For the text-containing cell, return its midpoint in [X, Y] coordinate format. 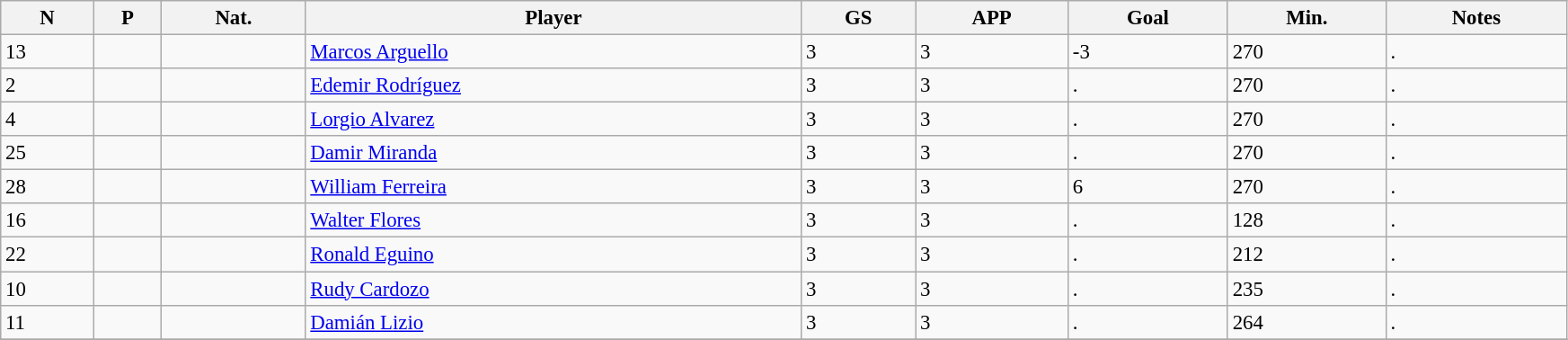
11 [47, 322]
GS [859, 18]
4 [47, 120]
16 [47, 220]
Min. [1307, 18]
212 [1307, 255]
Rudy Cardozo [554, 289]
Player [554, 18]
Edemir Rodríguez [554, 85]
13 [47, 52]
10 [47, 289]
-3 [1148, 52]
Goal [1148, 18]
William Ferreira [554, 187]
Lorgio Alvarez [554, 120]
128 [1307, 220]
2 [47, 85]
28 [47, 187]
N [47, 18]
264 [1307, 322]
P [128, 18]
22 [47, 255]
Marcos Arguello [554, 52]
Ronald Eguino [554, 255]
APP [992, 18]
25 [47, 153]
235 [1307, 289]
Notes [1475, 18]
Walter Flores [554, 220]
6 [1148, 187]
Damir Miranda [554, 153]
Damián Lizio [554, 322]
Nat. [234, 18]
